Return (X, Y) of the center of cell containing provided text 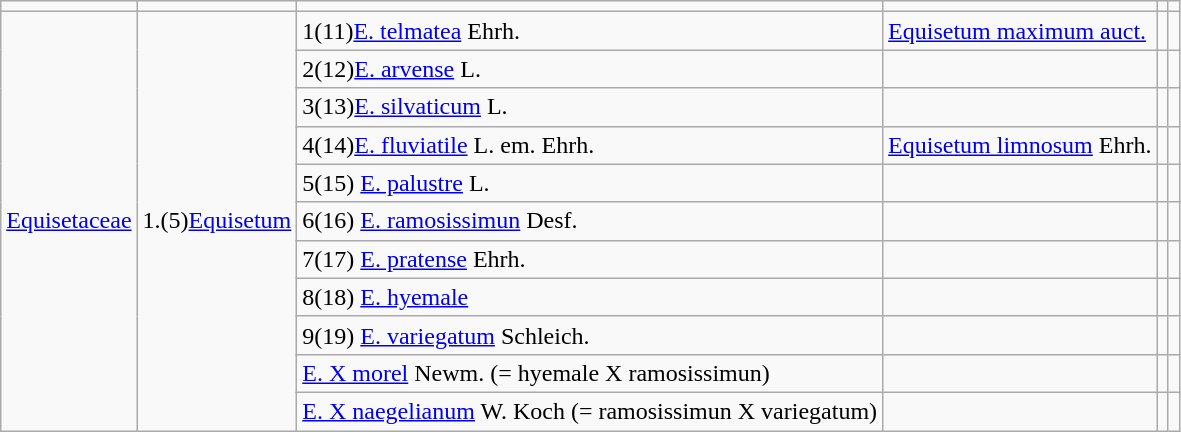
3(13)E. silvaticum L. (590, 107)
9(19) E. variegatum Schleich. (590, 335)
1(11)E. telmatea Ehrh. (590, 31)
E. X morel Newm. (= hyemale X ramosissimun) (590, 373)
6(16) E. ramosissimun Desf. (590, 221)
Equisetaceae (69, 222)
7(17) E. pratense Ehrh. (590, 259)
E. X naegelianum W. Koch (= ramosissimun X variegatum) (590, 411)
Equisetum limnosum Ehrh. (1020, 145)
2(12)E. arvense L. (590, 69)
1.(5)Equisetum (217, 222)
5(15) E. palustre L. (590, 183)
8(18) E. hyemale (590, 297)
Equisetum maximum auct. (1020, 31)
4(14)E. fluviatile L. em. Ehrh. (590, 145)
